Find where the given text appears and provide that cell's center as (x, y) coordinate. 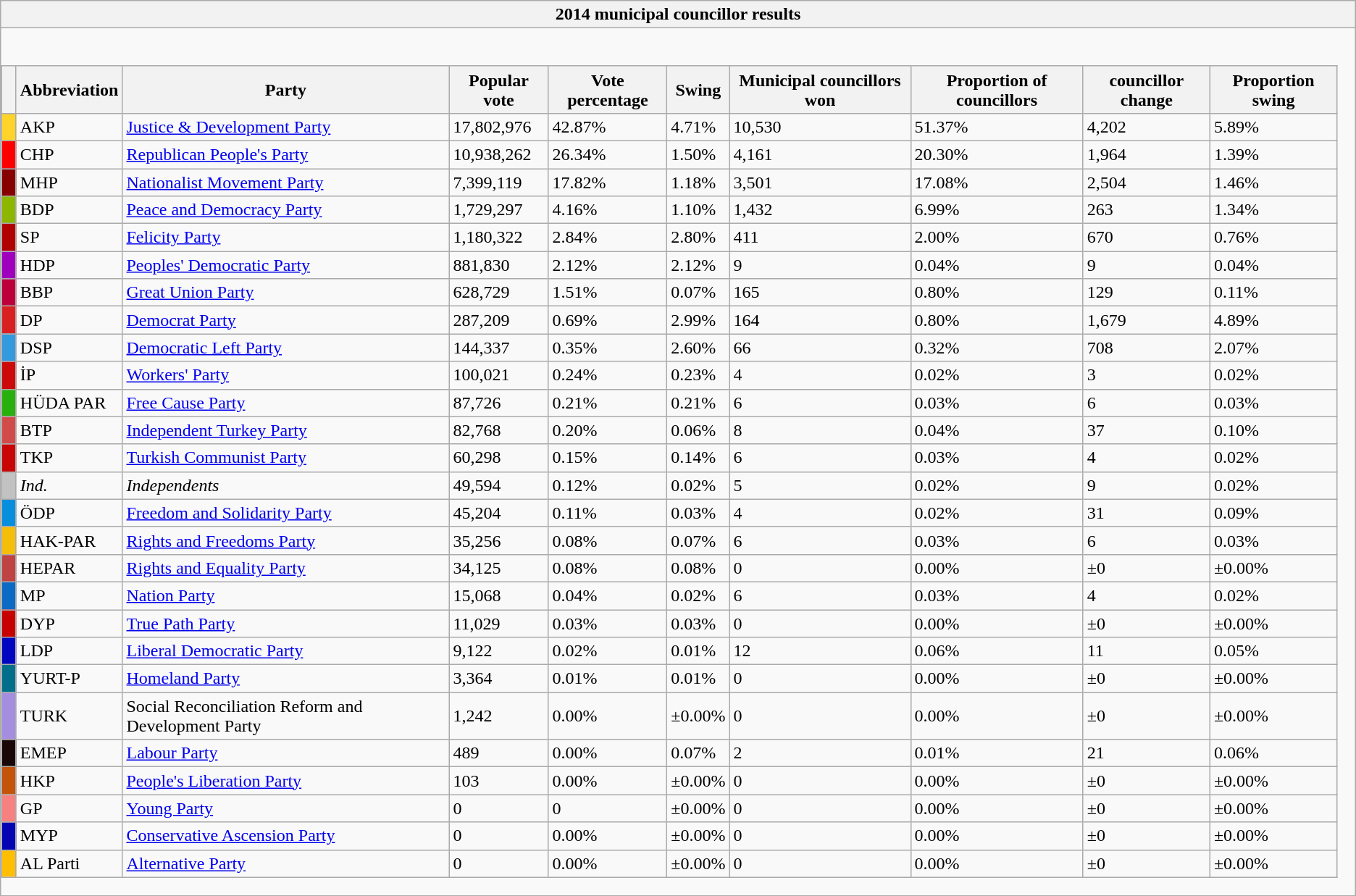
881,830 (498, 265)
Ind. (70, 485)
100,021 (498, 375)
82,768 (498, 430)
Democrat Party (285, 320)
Proportion of councillors (997, 90)
Nation Party (285, 595)
HDP (70, 265)
0.24% (608, 375)
87,726 (498, 403)
1.10% (698, 210)
1.34% (1273, 210)
HAK-PAR (70, 540)
0.32% (997, 348)
1.51% (608, 293)
LDP (70, 651)
Peoples' Democratic Party (285, 265)
8 (820, 430)
HKP (70, 781)
708 (1146, 348)
1.46% (1273, 182)
164 (820, 320)
Municipal councillors won (820, 90)
DSP (70, 348)
11,029 (498, 624)
EMEP (70, 753)
103 (498, 781)
Workers' Party (285, 375)
Freedom and Solidarity Party (285, 513)
12 (820, 651)
35,256 (498, 540)
628,729 (498, 293)
165 (820, 293)
1,679 (1146, 320)
489 (498, 753)
0.15% (608, 458)
26.34% (608, 154)
2.07% (1273, 348)
True Path Party (285, 624)
0.12% (608, 485)
Nationalist Movement Party (285, 182)
Free Cause Party (285, 403)
670 (1146, 238)
YURT-P (70, 679)
2.80% (698, 238)
1.39% (1273, 154)
9,122 (498, 651)
AKP (70, 127)
4,161 (820, 154)
0.20% (608, 430)
15,068 (498, 595)
Independent Turkey Party (285, 430)
0.05% (1273, 651)
10,530 (820, 127)
Turkish Communist Party (285, 458)
0.35% (608, 348)
councillor change (1146, 90)
AL Parti (70, 863)
37 (1146, 430)
11 (1146, 651)
SP (70, 238)
2.60% (698, 348)
Democratic Left Party (285, 348)
1,729,297 (498, 210)
42.87% (608, 127)
Abbreviation (70, 90)
2,504 (1146, 182)
1,432 (820, 210)
MHP (70, 182)
Felicity Party (285, 238)
BTP (70, 430)
İP (70, 375)
129 (1146, 293)
3,364 (498, 679)
0.69% (608, 320)
0.14% (698, 458)
6.99% (997, 210)
2014 municipal councillor results (678, 14)
BDP (70, 210)
Proportion swing (1273, 90)
1,242 (498, 716)
Young Party (285, 808)
CHP (70, 154)
MYP (70, 836)
45,204 (498, 513)
Labour Party (285, 753)
Homeland Party (285, 679)
GP (70, 808)
1,180,322 (498, 238)
Conservative Ascension Party (285, 836)
5.89% (1273, 127)
4.89% (1273, 320)
2.00% (997, 238)
Rights and Freedoms Party (285, 540)
HEPAR (70, 568)
4.16% (608, 210)
17.82% (608, 182)
49,594 (498, 485)
3,501 (820, 182)
Liberal Democratic Party (285, 651)
DYP (70, 624)
BBP (70, 293)
1.50% (698, 154)
10,938,262 (498, 154)
287,209 (498, 320)
2.99% (698, 320)
4.71% (698, 127)
Social Reconciliation Reform and Development Party (285, 716)
2.84% (608, 238)
20.30% (997, 154)
17,802,976 (498, 127)
Great Union Party (285, 293)
Peace and Democracy Party (285, 210)
DP (70, 320)
31 (1146, 513)
144,337 (498, 348)
Justice & Development Party (285, 127)
3 (1146, 375)
MP (70, 595)
Rights and Equality Party (285, 568)
411 (820, 238)
People's Liberation Party (285, 781)
Alternative Party (285, 863)
51.37% (997, 127)
4,202 (1146, 127)
TURK (70, 716)
1.18% (698, 182)
Swing (698, 90)
34,125 (498, 568)
0.09% (1273, 513)
21 (1146, 753)
Vote percentage (608, 90)
TKP (70, 458)
1,964 (1146, 154)
Popular vote (498, 90)
HÜDA PAR (70, 403)
7,399,119 (498, 182)
263 (1146, 210)
2 (820, 753)
0.76% (1273, 238)
Independents (285, 485)
Republican People's Party (285, 154)
60,298 (498, 458)
5 (820, 485)
0.10% (1273, 430)
17.08% (997, 182)
ÖDP (70, 513)
0.23% (698, 375)
66 (820, 348)
Party (285, 90)
